For the text-containing cell, return its midpoint in (X, Y) coordinate format. 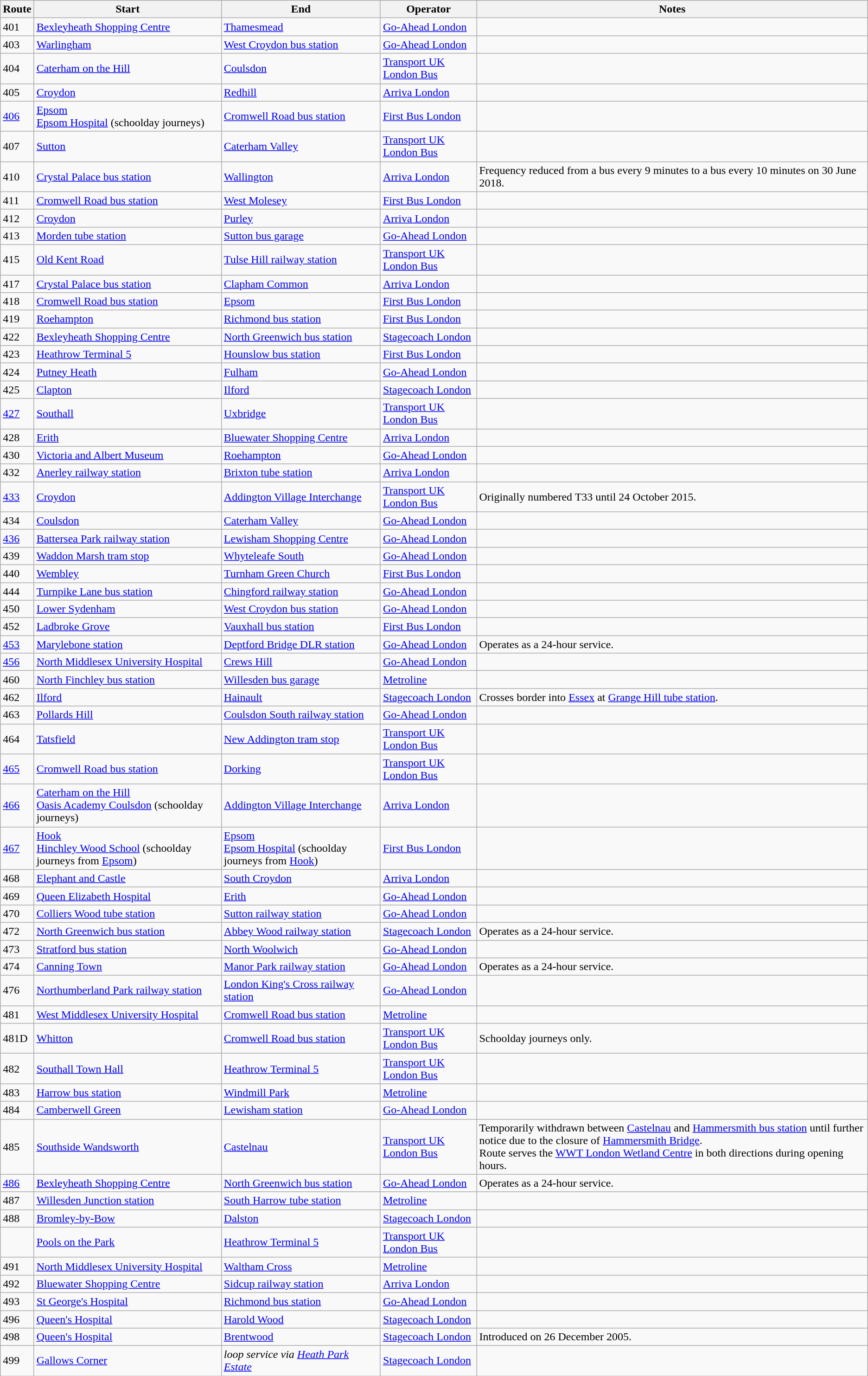
482 (17, 1069)
Uxbridge (300, 414)
Start (128, 9)
Wembley (128, 573)
Caterham on the HillOasis Academy Coulsdon (schoolday journeys) (128, 805)
430 (17, 455)
428 (17, 437)
Turnpike Lane bus station (128, 592)
Harold Wood (300, 1319)
Camberwell Green (128, 1110)
493 (17, 1301)
loop service via Heath Park Estate (300, 1361)
Frequency reduced from a bus every 9 minutes to a bus every 10 minutes on 30 June 2018. (672, 176)
407 (17, 147)
Introduced on 26 December 2005. (672, 1337)
Southall Town Hall (128, 1069)
436 (17, 538)
Wallington (300, 176)
Warlingham (128, 45)
412 (17, 218)
456 (17, 662)
Southside Wandsworth (128, 1147)
Redhill (300, 92)
West Molesey (300, 200)
Lower Sydenham (128, 609)
New Addington tram stop (300, 739)
499 (17, 1361)
Elephant and Castle (128, 878)
Waltham Cross (300, 1266)
410 (17, 176)
Waddon Marsh tram stop (128, 556)
423 (17, 354)
413 (17, 236)
460 (17, 680)
Lewisham Shopping Centre (300, 538)
452 (17, 627)
Battersea Park railway station (128, 538)
HookHinchley Wood School (schoolday journeys from Epsom) (128, 848)
439 (17, 556)
Lewisham station (300, 1110)
440 (17, 573)
Castelnau (300, 1147)
Fulham (300, 372)
Pools on the Park (128, 1242)
469 (17, 896)
End (300, 9)
Morden tube station (128, 236)
Whitton (128, 1038)
Crosses border into Essex at Grange Hill tube station. (672, 697)
Dorking (300, 769)
Purley (300, 218)
485 (17, 1147)
Sutton railway station (300, 913)
464 (17, 739)
467 (17, 848)
Harrow bus station (128, 1093)
Schoolday journeys only. (672, 1038)
472 (17, 931)
Ladbroke Grove (128, 627)
470 (17, 913)
Queen Elizabeth Hospital (128, 896)
Caterham on the Hill (128, 69)
South Croydon (300, 878)
462 (17, 697)
450 (17, 609)
London King's Cross railway station (300, 991)
Sidcup railway station (300, 1284)
Canning Town (128, 967)
403 (17, 45)
453 (17, 644)
417 (17, 283)
498 (17, 1337)
415 (17, 260)
474 (17, 967)
West Middlesex University Hospital (128, 1015)
405 (17, 92)
Clapton (128, 390)
Northumberland Park railway station (128, 991)
Brentwood (300, 1337)
Crews Hill (300, 662)
Hounslow bus station (300, 354)
483 (17, 1093)
Route (17, 9)
444 (17, 592)
Pollards Hill (128, 715)
419 (17, 319)
Marylebone station (128, 644)
Sutton bus garage (300, 236)
Notes (672, 9)
424 (17, 372)
Willesden bus garage (300, 680)
433 (17, 496)
North Woolwich (300, 949)
Thamesmead (300, 27)
Deptford Bridge DLR station (300, 644)
488 (17, 1218)
Victoria and Albert Museum (128, 455)
Tulse Hill railway station (300, 260)
Originally numbered T33 until 24 October 2015. (672, 496)
Chingford railway station (300, 592)
Abbey Wood railway station (300, 931)
Brixton tube station (300, 473)
Clapham Common (300, 283)
Anerley railway station (128, 473)
South Harrow tube station (300, 1201)
491 (17, 1266)
EpsomEpsom Hospital (schoolday journeys) (128, 116)
427 (17, 414)
468 (17, 878)
St George's Hospital (128, 1301)
Tatsfield (128, 739)
Southall (128, 414)
Whyteleafe South (300, 556)
492 (17, 1284)
476 (17, 991)
463 (17, 715)
425 (17, 390)
Epsom (300, 302)
Putney Heath (128, 372)
401 (17, 27)
Bromley-by-Bow (128, 1218)
Windmill Park (300, 1093)
411 (17, 200)
418 (17, 302)
465 (17, 769)
Colliers Wood tube station (128, 913)
481D (17, 1038)
North Finchley bus station (128, 680)
Vauxhall bus station (300, 627)
Manor Park railway station (300, 967)
487 (17, 1201)
422 (17, 337)
Hainault (300, 697)
Turnham Green Church (300, 573)
432 (17, 473)
473 (17, 949)
481 (17, 1015)
484 (17, 1110)
Sutton (128, 147)
Coulsdon South railway station (300, 715)
486 (17, 1183)
496 (17, 1319)
466 (17, 805)
434 (17, 521)
Operator (428, 9)
Dalston (300, 1218)
404 (17, 69)
406 (17, 116)
Willesden Junction station (128, 1201)
Stratford bus station (128, 949)
EpsomEpsom Hospital (schoolday journeys from Hook) (300, 848)
Gallows Corner (128, 1361)
Old Kent Road (128, 260)
